From the cell containing the given text, extract its center point as (X, Y) coordinate. 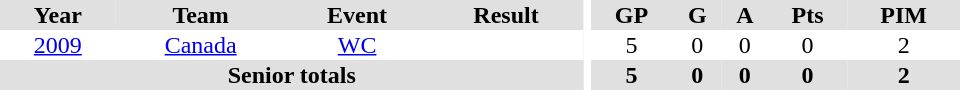
GP (631, 15)
PIM (904, 15)
G (698, 15)
Canada (201, 45)
Senior totals (292, 75)
Result (506, 15)
A (745, 15)
2009 (58, 45)
Pts (808, 15)
WC (358, 45)
Event (358, 15)
Team (201, 15)
Year (58, 15)
